Capture the cell that displays the provided text and extract its (x, y) central coordinate. 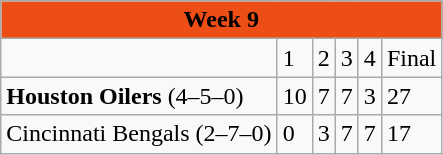
27 (411, 96)
0 (294, 134)
Cincinnati Bengals (2–7–0) (139, 134)
17 (411, 134)
2 (324, 58)
Final (411, 58)
4 (370, 58)
Houston Oilers (4–5–0) (139, 96)
10 (294, 96)
Week 9 (222, 20)
1 (294, 58)
